Provide the (x, y) coordinate of the cell's center where the given text is located.  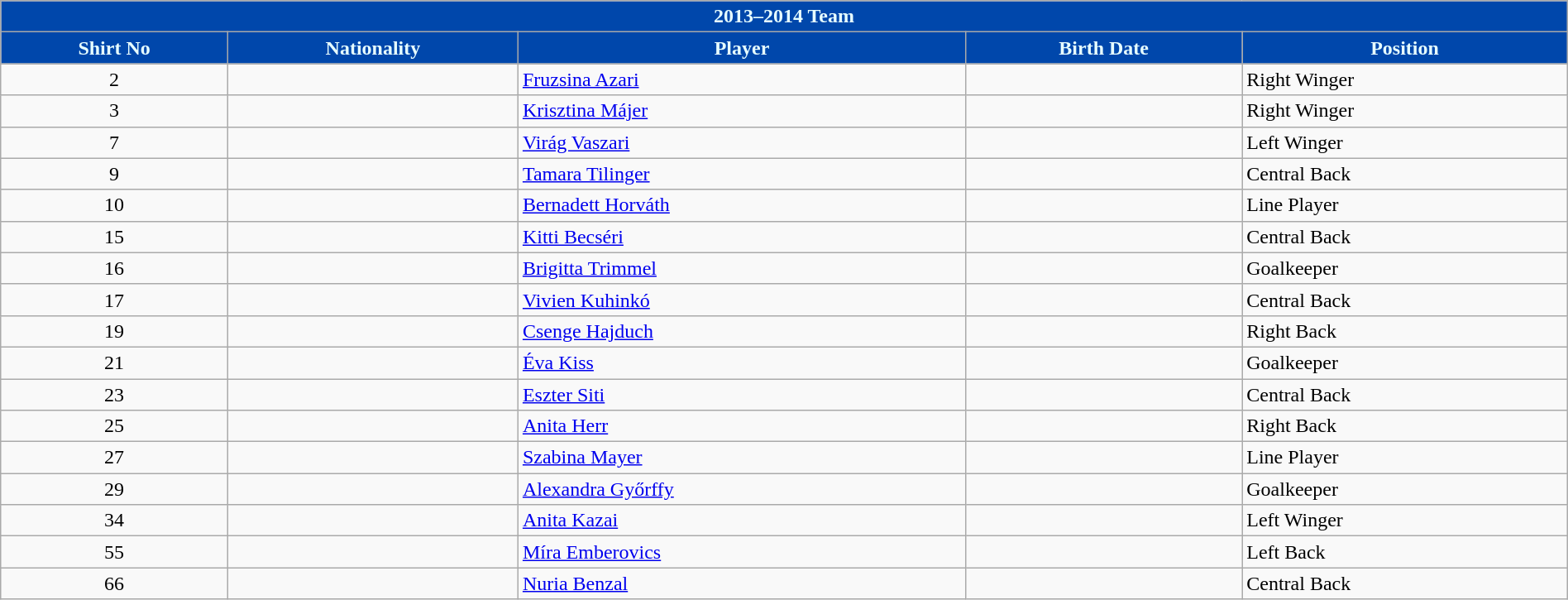
15 (114, 237)
Brigitta Trimmel (741, 268)
27 (114, 458)
Bernadett Horváth (741, 205)
Tamara Tilinger (741, 174)
Krisztina Májer (741, 111)
Vivien Kuhinkó (741, 300)
Nuria Benzal (741, 583)
66 (114, 583)
9 (114, 174)
Player (741, 48)
Éva Kiss (741, 362)
7 (114, 142)
Nationality (372, 48)
23 (114, 395)
Csenge Hajduch (741, 331)
Szabina Mayer (741, 458)
Birth Date (1104, 48)
Míra Emberovics (741, 552)
19 (114, 331)
Alexandra Győrffy (741, 489)
Anita Herr (741, 426)
Kitti Becséri (741, 237)
55 (114, 552)
25 (114, 426)
Left Back (1405, 552)
Fruzsina Azari (741, 79)
16 (114, 268)
34 (114, 521)
Eszter Siti (741, 395)
Shirt No (114, 48)
Virág Vaszari (741, 142)
Anita Kazai (741, 521)
29 (114, 489)
17 (114, 300)
Position (1405, 48)
2 (114, 79)
21 (114, 362)
3 (114, 111)
2013–2014 Team (784, 17)
10 (114, 205)
